From the cell containing the given text, extract its center point as (x, y) coordinate. 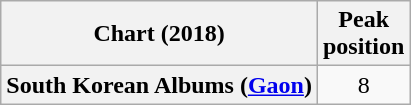
Chart (2018) (160, 34)
Peak position (363, 34)
South Korean Albums (Gaon) (160, 85)
8 (363, 85)
